Identify which cell holds the provided text, then report its (x, y) central coordinate. 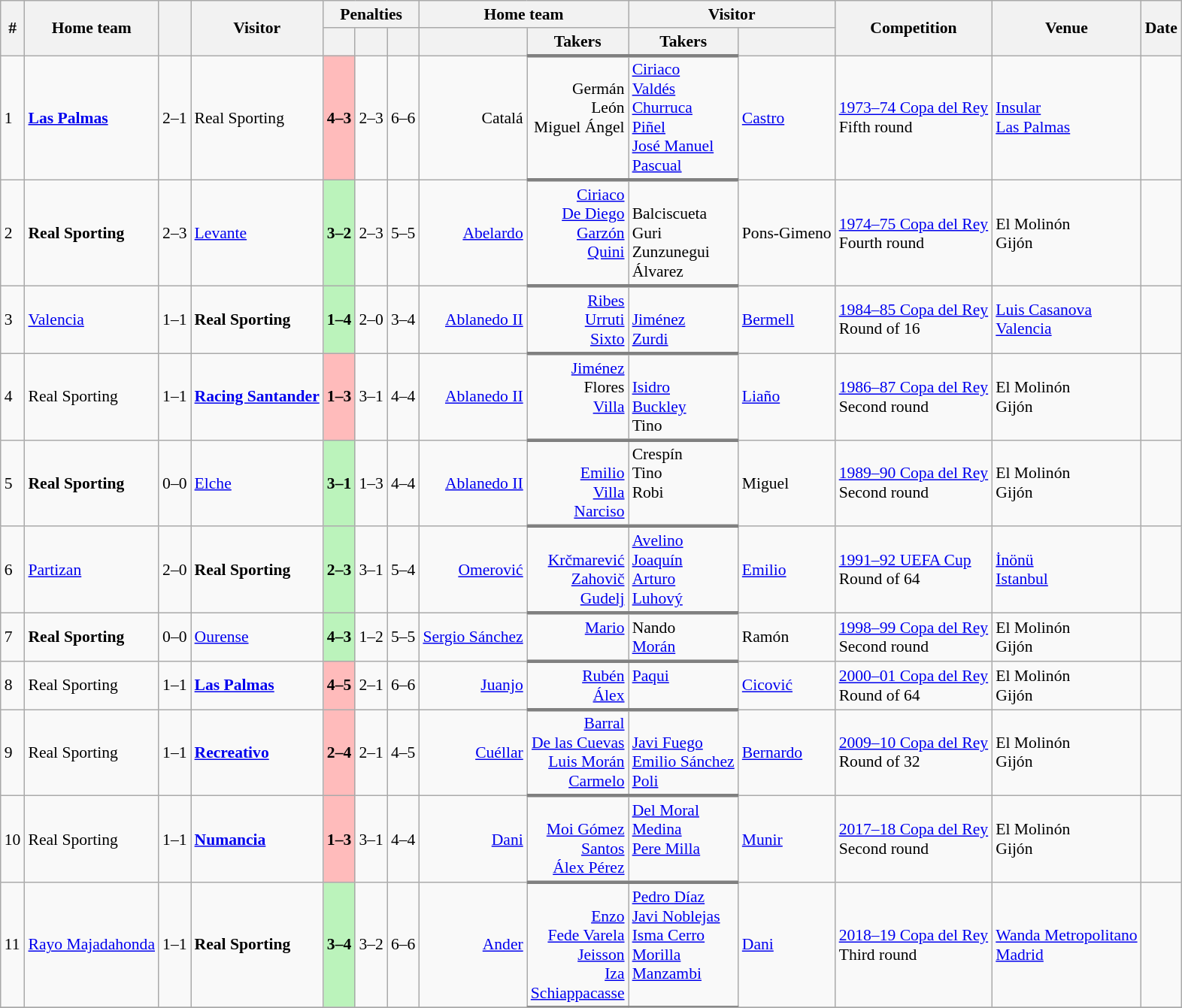
Ribes Urruti Sixto (577, 320)
5 (13, 483)
7 (13, 637)
Ander (472, 945)
Enzo Fede Varela Jeisson Iza Schiappacasse (577, 945)
1–2 (371, 637)
InsularLas Palmas (1066, 118)
2–4 (340, 753)
İnönü Istanbul (1066, 570)
Abelardo (472, 233)
Mario (577, 637)
Valencia (92, 320)
Pedro Díaz Javi Noblejas Isma Cerro Morilla Manzambi (683, 945)
Numancia (257, 839)
1974–75 Copa del ReyFourth round (914, 233)
Jiménez Flores Villa (577, 397)
Isidro Buckley Tino (683, 397)
9 (13, 753)
Germán León Miguel Ángel (577, 118)
Racing Santander (257, 397)
Crespín Tino Robi (683, 483)
Munir (786, 839)
Avelino Joaquín Arturo Luhový (683, 570)
8 (13, 686)
2018–19 Copa del ReyThird round (914, 945)
4 (13, 397)
Emilio Villa Narciso (577, 483)
Juanjo (472, 686)
Ciriaco De Diego Garzón Quini (577, 233)
1998–99 Copa del ReySecond round (914, 637)
1984–85 Copa del ReyRound of 16 (914, 320)
Partizan (92, 570)
Catalá (472, 118)
Omerović (472, 570)
Ourense (257, 637)
Jiménez Zurdi (683, 320)
Levante (257, 233)
3 (13, 320)
Krčmarević Zahovič Gudelj (577, 570)
Miguel (786, 483)
Javi Fuego Emilio Sánchez Poli (683, 753)
Wanda MetropolitanoMadrid (1066, 945)
2000–01 Copa del ReyRound of 64 (914, 686)
Moi Gómez Santos Álex Pérez (577, 839)
Competition (914, 29)
Cicović (786, 686)
2009–10 Copa del ReyRound of 32 (914, 753)
10 (13, 839)
Luis CasanovaValencia (1066, 320)
1989–90 Copa del ReySecond round (914, 483)
1973–74 Copa del ReyFifth round (914, 118)
Ramón (786, 637)
Emilio (786, 570)
Pons-Gimeno (786, 233)
2017–18 Copa del ReySecond round (914, 839)
Paqui (683, 686)
1 (13, 118)
Recreativo (257, 753)
Sergio Sánchez (472, 637)
Castro (786, 118)
Date (1161, 29)
Nando Morán (683, 637)
Elche (257, 483)
1–4 (340, 320)
Balciscueta Guri Zunzunegui Álvarez (683, 233)
Cuéllar (472, 753)
Rubén Álex (577, 686)
Bermell (786, 320)
# (13, 29)
Rayo Majadahonda (92, 945)
Del Moral Medina Pere Milla (683, 839)
Bernardo (786, 753)
Liaño (786, 397)
1991–92 UEFA CupRound of 64 (914, 570)
5–4 (403, 570)
2 (13, 233)
1986–87 Copa del ReySecond round (914, 397)
6 (13, 570)
Ciriaco Valdés Churruca Piñel José Manuel Pascual (683, 118)
Barral De las Cuevas Luis Morán Carmelo (577, 753)
Penalties (371, 14)
Venue (1066, 29)
11 (13, 945)
